Scan for the cell matching the given text and deliver its [X, Y] coordinate at center. 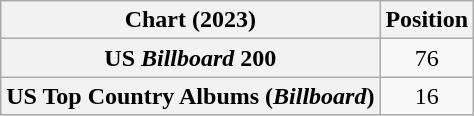
Position [427, 20]
76 [427, 58]
US Billboard 200 [190, 58]
Chart (2023) [190, 20]
US Top Country Albums (Billboard) [190, 96]
16 [427, 96]
